Output the [x, y] coordinate of the center of the cell containing the given text.  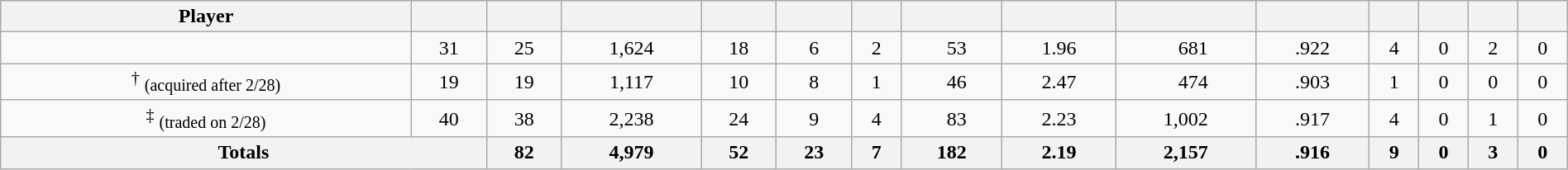
681 [1186, 48]
40 [448, 119]
1,117 [632, 83]
2,238 [632, 119]
38 [524, 119]
Totals [243, 153]
18 [739, 48]
2,157 [1186, 153]
‡ (traded on 2/28) [206, 119]
1.96 [1059, 48]
.917 [1312, 119]
474 [1186, 83]
.916 [1312, 153]
82 [524, 153]
10 [739, 83]
3 [1493, 153]
24 [739, 119]
.903 [1312, 83]
53 [952, 48]
† (acquired after 2/28) [206, 83]
4,979 [632, 153]
6 [814, 48]
83 [952, 119]
46 [952, 83]
2.47 [1059, 83]
2.23 [1059, 119]
.922 [1312, 48]
8 [814, 83]
7 [877, 153]
31 [448, 48]
182 [952, 153]
52 [739, 153]
1,624 [632, 48]
Player [206, 17]
2.19 [1059, 153]
1,002 [1186, 119]
23 [814, 153]
25 [524, 48]
